From the cell containing the given text, extract its center point as [x, y] coordinate. 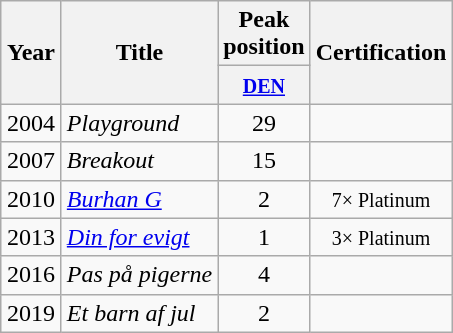
Playground [139, 123]
Peakposition [264, 34]
15 [264, 161]
Pas på pigerne [139, 275]
29 [264, 123]
3× Platinum [381, 237]
2004 [32, 123]
4 [264, 275]
2007 [32, 161]
Et barn af jul [139, 313]
2016 [32, 275]
1 [264, 237]
Burhan G [139, 199]
2010 [32, 199]
Year [32, 52]
DEN [264, 85]
Din for evigt [139, 237]
Breakout [139, 161]
2019 [32, 313]
Certification [381, 52]
2013 [32, 237]
7× Platinum [381, 199]
Title [139, 52]
